From the cell containing the given text, extract its center point as (X, Y) coordinate. 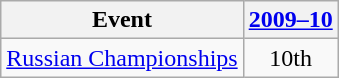
Russian Championships (122, 58)
Event (122, 20)
2009–10 (290, 20)
10th (290, 58)
